Pinpoint the cell where the given text exists, returning its (X, Y) midpoint coordinate. 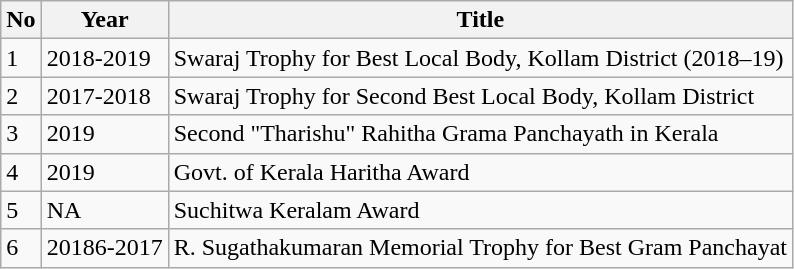
4 (21, 172)
Swaraj Trophy for Second Best Local Body, Kollam District (480, 96)
3 (21, 134)
2 (21, 96)
Suchitwa Keralam Award (480, 210)
Second "Tharishu" Rahitha Grama Panchayath in Kerala (480, 134)
R. Sugathakumaran Memorial Trophy for Best Gram Panchayat (480, 248)
Swaraj Trophy for Best Local Body, Kollam District (2018–19) (480, 58)
Title (480, 20)
1 (21, 58)
Year (104, 20)
2017-2018 (104, 96)
20186-2017 (104, 248)
2018-2019 (104, 58)
Govt. of Kerala Haritha Award (480, 172)
NA (104, 210)
5 (21, 210)
6 (21, 248)
No (21, 20)
